From the cell containing the given text, extract its center point as [X, Y] coordinate. 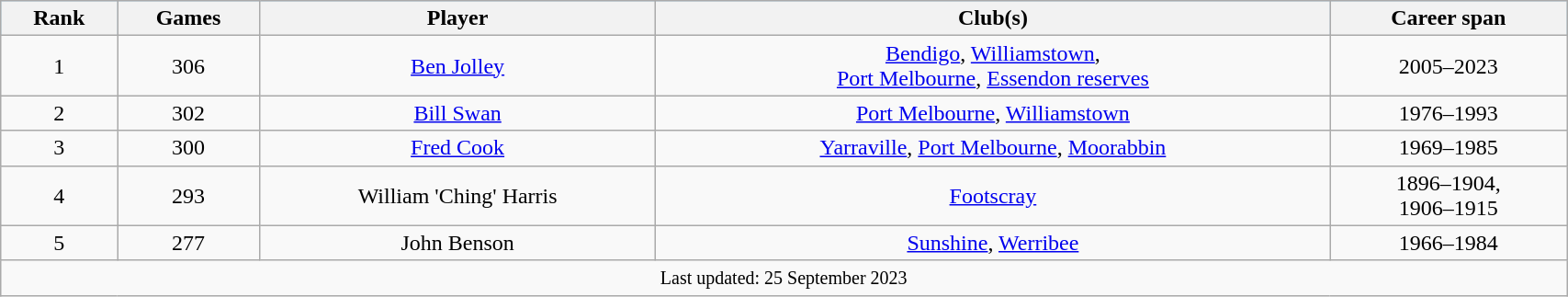
1966–1984 [1449, 243]
Footscray [993, 195]
2 [59, 113]
1896–1904, 1906–1915 [1449, 195]
Yarraville, Port Melbourne, Moorabbin [993, 148]
3 [59, 148]
302 [189, 113]
293 [189, 195]
300 [189, 148]
277 [189, 243]
William 'Ching' Harris [457, 195]
Bill Swan [457, 113]
Port Melbourne, Williamstown [993, 113]
5 [59, 243]
Ben Jolley [457, 66]
Rank [59, 18]
Fred Cook [457, 148]
Games [189, 18]
John Benson [457, 243]
2005–2023 [1449, 66]
4 [59, 195]
1976–1993 [1449, 113]
Club(s) [993, 18]
Player [457, 18]
1 [59, 66]
Bendigo, Williamstown, Port Melbourne, Essendon reserves [993, 66]
1969–1985 [1449, 148]
Last updated: 25 September 2023 [784, 278]
Career span [1449, 18]
306 [189, 66]
Sunshine, Werribee [993, 243]
